Return the [X, Y] coordinate for the center point of the cell that contains the specified text.  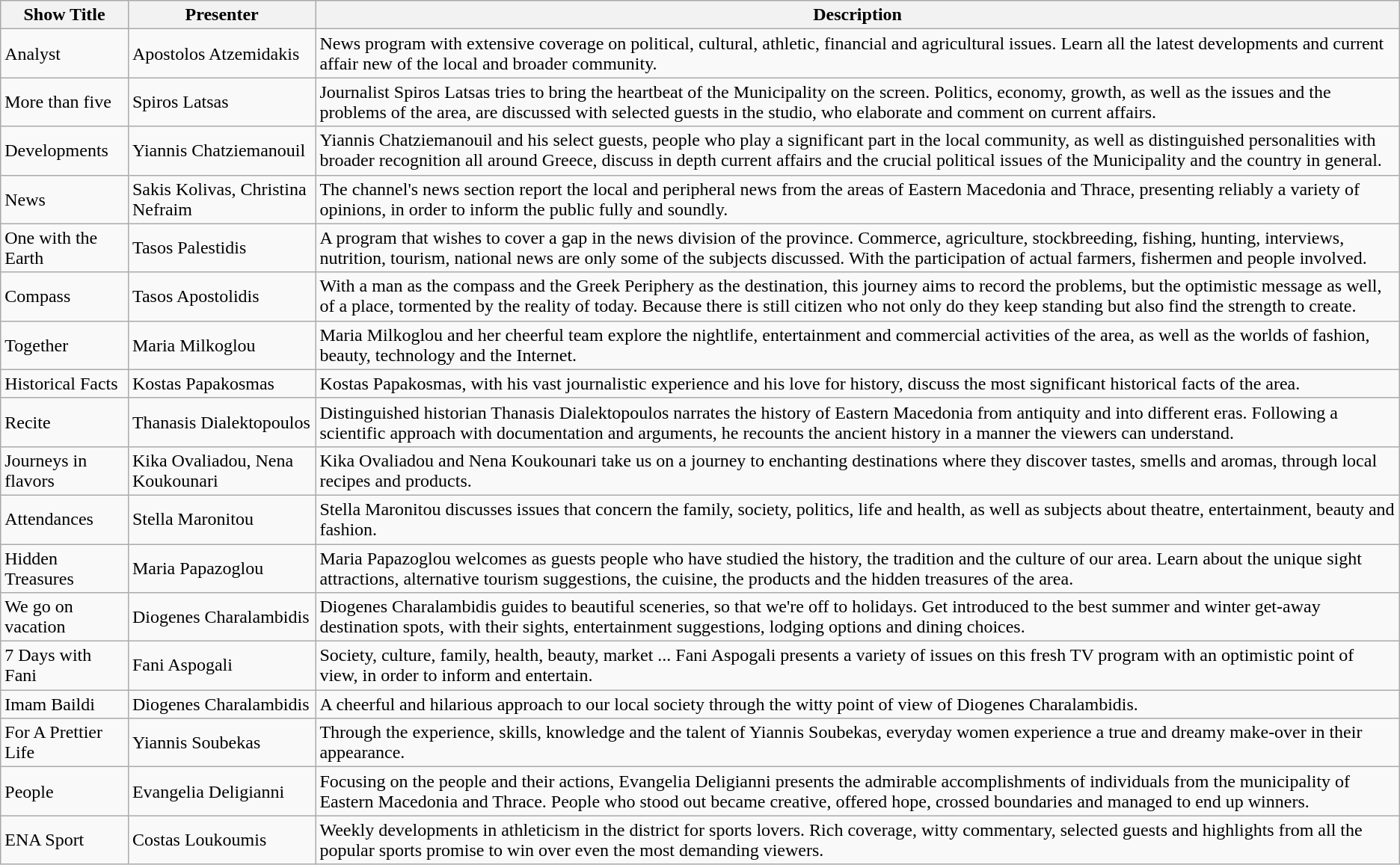
Analyst [64, 54]
Show Title [64, 15]
Description [857, 15]
Maria Papazoglou [221, 568]
Spiros Latsas [221, 102]
Yiannis Chatziemanouil [221, 151]
Yiannis Soubekas [221, 743]
7 Days with Fani [64, 665]
Recite [64, 422]
News [64, 199]
Journeys in flavors [64, 471]
People [64, 791]
Stella Maronitou [221, 519]
Evangelia Deligianni [221, 791]
For A Prettier Life [64, 743]
Compass [64, 296]
A cheerful and hilarious approach to our local society through the witty point of view of Diogenes Charalambidis. [857, 704]
Historical Facts [64, 384]
Costas Loukoumis [221, 840]
Presenter [221, 15]
More than five [64, 102]
Kostas Papakosmas [221, 384]
Maria Milkoglou [221, 345]
Developments [64, 151]
Imam Baildi [64, 704]
One with the Earth [64, 248]
Hidden Treasures [64, 568]
Thanasis Dialektopoulos [221, 422]
Apostolos Atzemidakis [221, 54]
Together [64, 345]
ENA Sport [64, 840]
Tasos Apostolidis [221, 296]
We go on vacation [64, 618]
Kika Ovaliadou, Nena Koukounari [221, 471]
Sakis Kolivas, Christina Nefraim [221, 199]
Kostas Papakosmas, with his vast journalistic experience and his love for history, discuss the most significant historical facts of the area. [857, 384]
Tasos Palestidis [221, 248]
Attendances [64, 519]
Fani Aspogali [221, 665]
